Extract the (x, y) coordinate from the center of the cell holding the provided text.  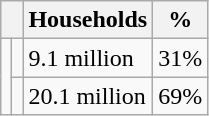
20.1 million (88, 96)
% (180, 20)
31% (180, 58)
9.1 million (88, 58)
69% (180, 96)
Households (88, 20)
